Capture the cell that displays the provided text and extract its (x, y) central coordinate. 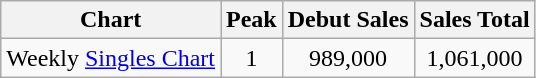
Debut Sales (348, 20)
Chart (111, 20)
1 (252, 58)
Peak (252, 20)
Sales Total (474, 20)
989,000 (348, 58)
1,061,000 (474, 58)
Weekly Singles Chart (111, 58)
